Pinpoint the cell where the given text exists, returning its [x, y] midpoint coordinate. 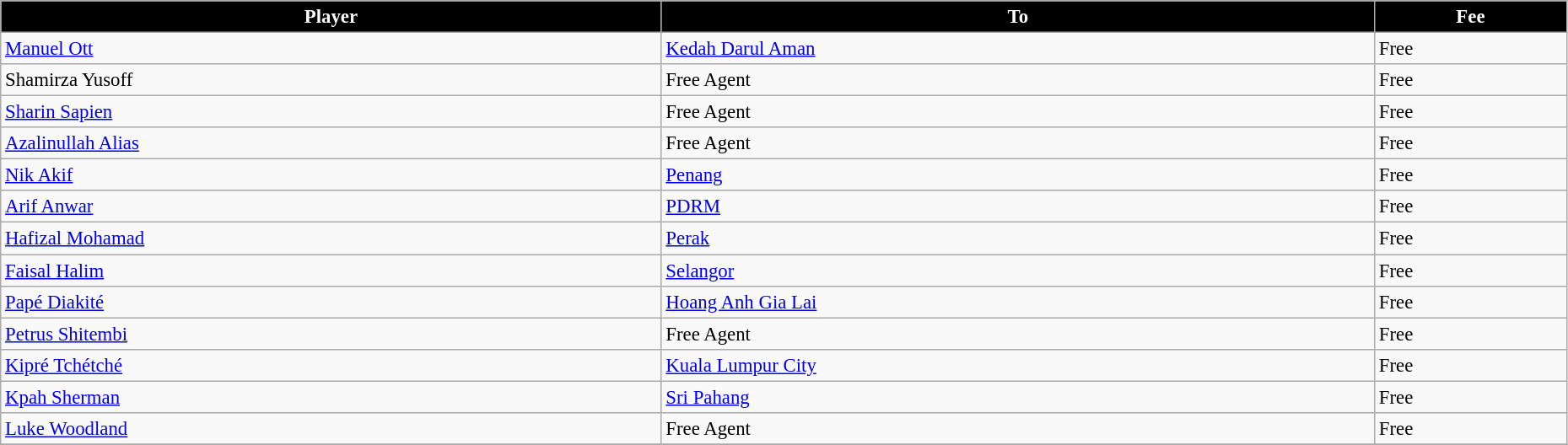
Papé Diakité [331, 302]
Kuala Lumpur City [1017, 365]
Fee [1471, 17]
Faisal Halim [331, 271]
Kedah Darul Aman [1017, 49]
To [1017, 17]
PDRM [1017, 206]
Azalinullah Alias [331, 143]
Hoang Anh Gia Lai [1017, 302]
Nik Akif [331, 175]
Kpah Sherman [331, 397]
Hafizal Mohamad [331, 239]
Sharin Sapien [331, 112]
Luke Woodland [331, 429]
Shamirza Yusoff [331, 80]
Sri Pahang [1017, 397]
Perak [1017, 239]
Arif Anwar [331, 206]
Player [331, 17]
Manuel Ott [331, 49]
Penang [1017, 175]
Petrus Shitembi [331, 334]
Kipré Tchétché [331, 365]
Selangor [1017, 271]
